For the text-containing cell, return its midpoint in (x, y) coordinate format. 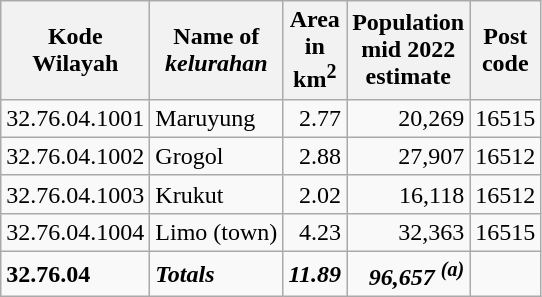
96,657 (a) (408, 274)
4.23 (315, 232)
16,118 (408, 194)
Krukut (216, 194)
Maruyung (216, 118)
Postcode (506, 50)
20,269 (408, 118)
32.76.04.1004 (76, 232)
Grogol (216, 156)
32,363 (408, 232)
32.76.04.1003 (76, 194)
32.76.04 (76, 274)
11.89 (315, 274)
32.76.04.1002 (76, 156)
Limo (town) (216, 232)
Totals (216, 274)
2.02 (315, 194)
32.76.04.1001 (76, 118)
27,907 (408, 156)
2.77 (315, 118)
Populationmid 2022estimate (408, 50)
2.88 (315, 156)
Kode Wilayah (76, 50)
Name of kelurahan (216, 50)
Area in km2 (315, 50)
